Scan for the cell matching the given text and deliver its (x, y) coordinate at center. 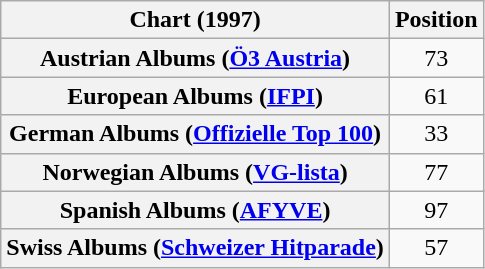
European Albums (IFPI) (196, 96)
Norwegian Albums (VG-lista) (196, 172)
97 (436, 210)
77 (436, 172)
Position (436, 20)
Austrian Albums (Ö3 Austria) (196, 58)
German Albums (Offizielle Top 100) (196, 134)
73 (436, 58)
Spanish Albums (AFYVE) (196, 210)
Swiss Albums (Schweizer Hitparade) (196, 248)
57 (436, 248)
33 (436, 134)
61 (436, 96)
Chart (1997) (196, 20)
